Return (X, Y) of the center of cell containing provided text 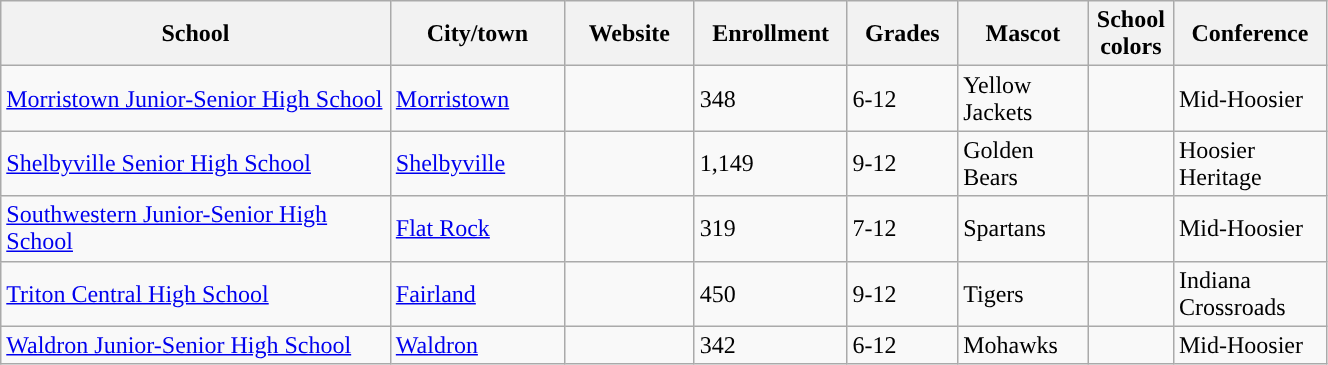
319 (770, 228)
7-12 (902, 228)
Triton Central High School (196, 294)
Shelbyville (477, 164)
Shelbyville Senior High School (196, 164)
Mascot (1024, 34)
450 (770, 294)
Waldron Junior-Senior High School (196, 345)
Morristown (477, 98)
342 (770, 345)
348 (770, 98)
Indiana Crossroads (1250, 294)
1,149 (770, 164)
Grades (902, 34)
Flat Rock (477, 228)
Southwestern Junior-Senior High School (196, 228)
Yellow Jackets (1024, 98)
Waldron (477, 345)
School colors (1130, 34)
Spartans (1024, 228)
Golden Bears (1024, 164)
Conference (1250, 34)
City/town (477, 34)
Morristown Junior-Senior High School (196, 98)
Fairland (477, 294)
School (196, 34)
Website (629, 34)
Tigers (1024, 294)
Hoosier Heritage (1250, 164)
Mohawks (1024, 345)
Enrollment (770, 34)
